Identify which cell holds the provided text, then report its [X, Y] central coordinate. 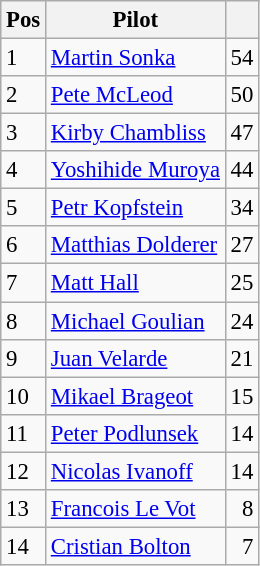
Nicolas Ivanoff [136, 471]
Petr Kopfstein [136, 208]
15 [242, 396]
54 [242, 58]
2 [24, 95]
Matt Hall [136, 283]
10 [24, 396]
1 [24, 58]
47 [242, 133]
Mikael Brageot [136, 396]
11 [24, 433]
34 [242, 208]
Juan Velarde [136, 358]
Michael Goulian [136, 321]
Francois Le Vot [136, 509]
Martin Sonka [136, 58]
6 [24, 245]
12 [24, 471]
44 [242, 170]
Matthias Dolderer [136, 245]
Cristian Bolton [136, 546]
9 [24, 358]
27 [242, 245]
Yoshihide Muroya [136, 170]
3 [24, 133]
25 [242, 283]
Peter Podlunsek [136, 433]
13 [24, 509]
Pos [24, 20]
5 [24, 208]
Kirby Chambliss [136, 133]
50 [242, 95]
4 [24, 170]
Pete McLeod [136, 95]
24 [242, 321]
Pilot [136, 20]
21 [242, 358]
